Scan for the cell matching the given text and deliver its [X, Y] coordinate at center. 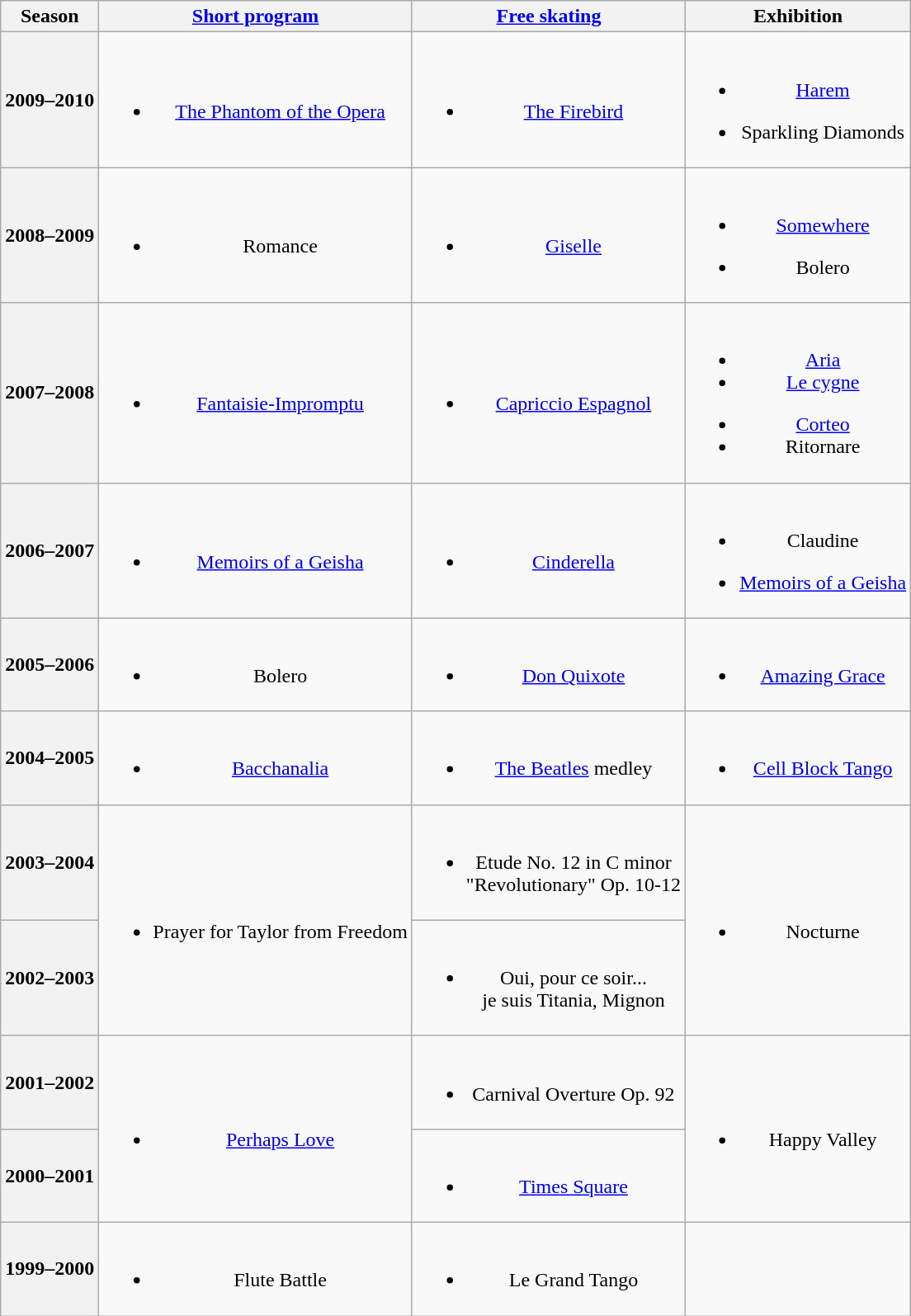
Amazing Grace [799, 665]
2004–2005 [50, 757]
Perhaps Love [256, 1129]
The Beatles medley [548, 757]
Don Quixote [548, 665]
Cinderella [548, 550]
Nocturne [799, 920]
Exhibition [799, 17]
2005–2006 [50, 665]
Season [50, 17]
Prayer for Taylor from Freedom [256, 920]
Harem Sparkling Diamonds [799, 100]
Flute Battle [256, 1269]
Etude No. 12 in C minor "Revolutionary" Op. 10-12 [548, 862]
Oui, pour ce soir... je suis Titania, Mignon [548, 978]
2007–2008 [50, 393]
2008–2009 [50, 235]
Bolero [256, 665]
1999–2000 [50, 1269]
Claudine Memoirs of a Geisha [799, 550]
Capriccio Espagnol [548, 393]
Times Square [548, 1175]
2003–2004 [50, 862]
Cell Block Tango [799, 757]
2006–2007 [50, 550]
Happy Valley [799, 1129]
2002–2003 [50, 978]
Short program [256, 17]
The Firebird [548, 100]
Memoirs of a Geisha [256, 550]
2001–2002 [50, 1083]
Giselle [548, 235]
Free skating [548, 17]
Fantaisie-Impromptu [256, 393]
Le Grand Tango [548, 1269]
2000–2001 [50, 1175]
AriaLe cygne CorteoRitornare [799, 393]
Romance [256, 235]
Bacchanalia [256, 757]
Carnival Overture Op. 92 [548, 1083]
2009–2010 [50, 100]
The Phantom of the Opera [256, 100]
Somewhere Bolero [799, 235]
